Determine the (X, Y) coordinate at the center of the cell enclosing the given text.  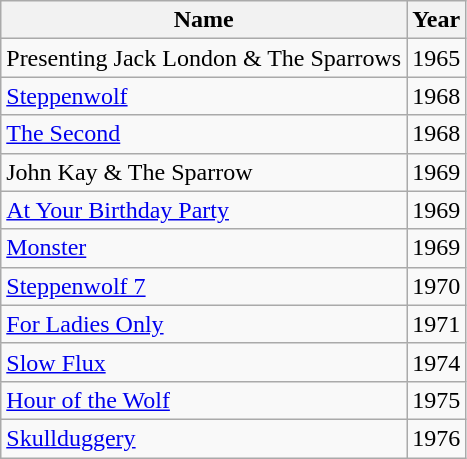
1965 (436, 58)
Steppenwolf 7 (204, 286)
1976 (436, 438)
Slow Flux (204, 362)
At Your Birthday Party (204, 210)
The Second (204, 134)
Presenting Jack London & The Sparrows (204, 58)
Steppenwolf (204, 96)
Name (204, 20)
John Kay & The Sparrow (204, 172)
Monster (204, 248)
For Ladies Only (204, 324)
1970 (436, 286)
1975 (436, 400)
Skullduggery (204, 438)
1971 (436, 324)
Hour of the Wolf (204, 400)
Year (436, 20)
1974 (436, 362)
